Return [X, Y] of the center of cell containing provided text 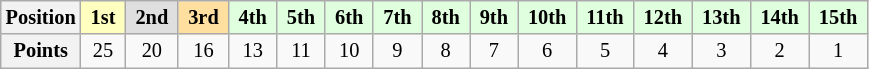
2 [779, 51]
5 [604, 51]
13 [253, 51]
4th [253, 17]
14th [779, 17]
6 [547, 51]
13th [721, 17]
11th [604, 17]
Position [41, 17]
16 [203, 51]
1 [838, 51]
25 [104, 51]
7 [494, 51]
8th [446, 17]
3 [721, 51]
15th [838, 17]
3rd [203, 17]
9 [397, 51]
10th [547, 17]
5th [301, 17]
12th [663, 17]
20 [152, 51]
8 [446, 51]
2nd [152, 17]
7th [397, 17]
1st [104, 17]
4 [663, 51]
10 [349, 51]
6th [349, 17]
Points [41, 51]
9th [494, 17]
11 [301, 51]
